Output the [x, y] coordinate of the center of the cell containing the given text.  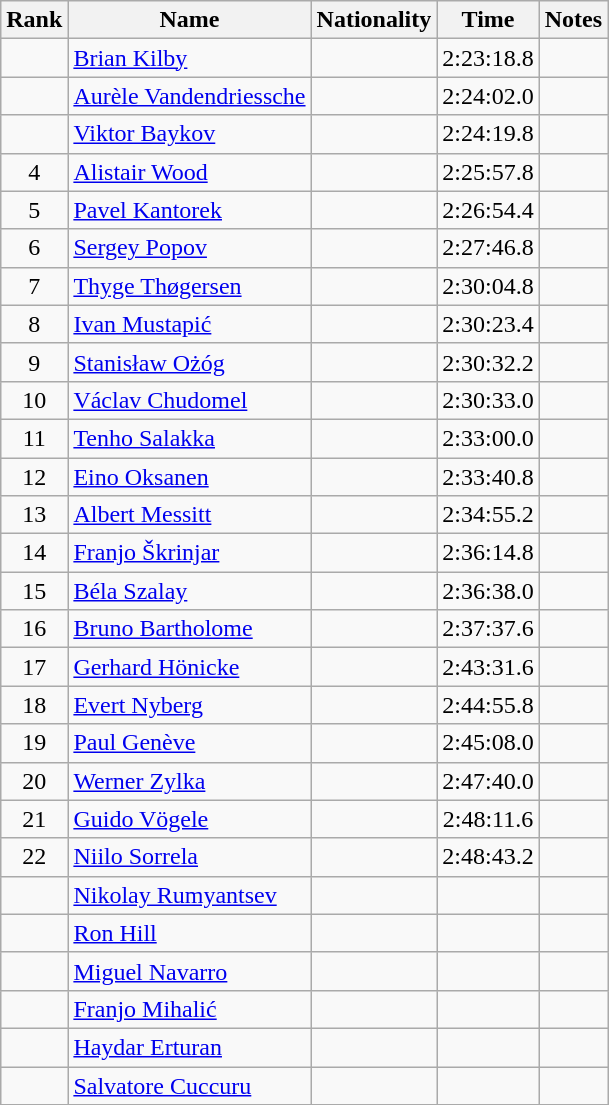
2:26:54.4 [488, 210]
11 [34, 438]
2:30:32.2 [488, 362]
Paul Genève [190, 743]
2:33:00.0 [488, 438]
2:30:04.8 [488, 286]
16 [34, 629]
6 [34, 248]
Ivan Mustapić [190, 324]
18 [34, 705]
4 [34, 172]
Ron Hill [190, 933]
2:36:38.0 [488, 591]
17 [34, 667]
Brian Kilby [190, 58]
Time [488, 20]
2:30:23.4 [488, 324]
2:33:40.8 [488, 477]
Niilo Sorrela [190, 857]
Nationality [374, 20]
Nikolay Rumyantsev [190, 895]
10 [34, 400]
21 [34, 819]
2:45:08.0 [488, 743]
Salvatore Cuccuru [190, 1085]
2:48:43.2 [488, 857]
Bruno Bartholome [190, 629]
Václav Chudomel [190, 400]
Notes [573, 20]
2:48:11.6 [488, 819]
2:43:31.6 [488, 667]
2:30:33.0 [488, 400]
19 [34, 743]
Guido Vögele [190, 819]
13 [34, 515]
2:24:19.8 [488, 134]
20 [34, 781]
Werner Zylka [190, 781]
Haydar Erturan [190, 1047]
Eino Oksanen [190, 477]
Rank [34, 20]
8 [34, 324]
2:47:40.0 [488, 781]
Franjo Škrinjar [190, 553]
2:34:55.2 [488, 515]
Tenho Salakka [190, 438]
9 [34, 362]
5 [34, 210]
2:25:57.8 [488, 172]
Alistair Wood [190, 172]
2:36:14.8 [488, 553]
2:27:46.8 [488, 248]
Sergey Popov [190, 248]
2:44:55.8 [488, 705]
Franjo Mihalić [190, 1009]
Viktor Baykov [190, 134]
Albert Messitt [190, 515]
Name [190, 20]
Béla Szalay [190, 591]
Miguel Navarro [190, 971]
22 [34, 857]
14 [34, 553]
Gerhard Hönicke [190, 667]
Pavel Kantorek [190, 210]
2:37:37.6 [488, 629]
Thyge Thøgersen [190, 286]
Aurèle Vandendriessche [190, 96]
2:23:18.8 [488, 58]
Stanisław Ożóg [190, 362]
7 [34, 286]
15 [34, 591]
2:24:02.0 [488, 96]
Evert Nyberg [190, 705]
12 [34, 477]
